Capture the cell that displays the provided text and extract its [X, Y] central coordinate. 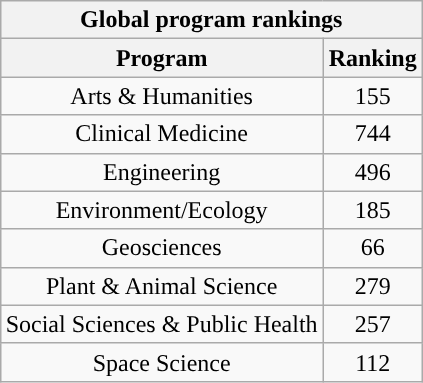
Social Sciences & Public Health [162, 324]
257 [372, 324]
185 [372, 210]
Environment/Ecology [162, 210]
112 [372, 362]
744 [372, 134]
Engineering [162, 172]
Global program rankings [211, 20]
496 [372, 172]
Program [162, 58]
66 [372, 248]
Ranking [372, 58]
Geosciences [162, 248]
Plant & Animal Science [162, 286]
Arts & Humanities [162, 96]
279 [372, 286]
Clinical Medicine [162, 134]
155 [372, 96]
Space Science [162, 362]
